Find where the given text appears and provide that cell's center as [x, y] coordinate. 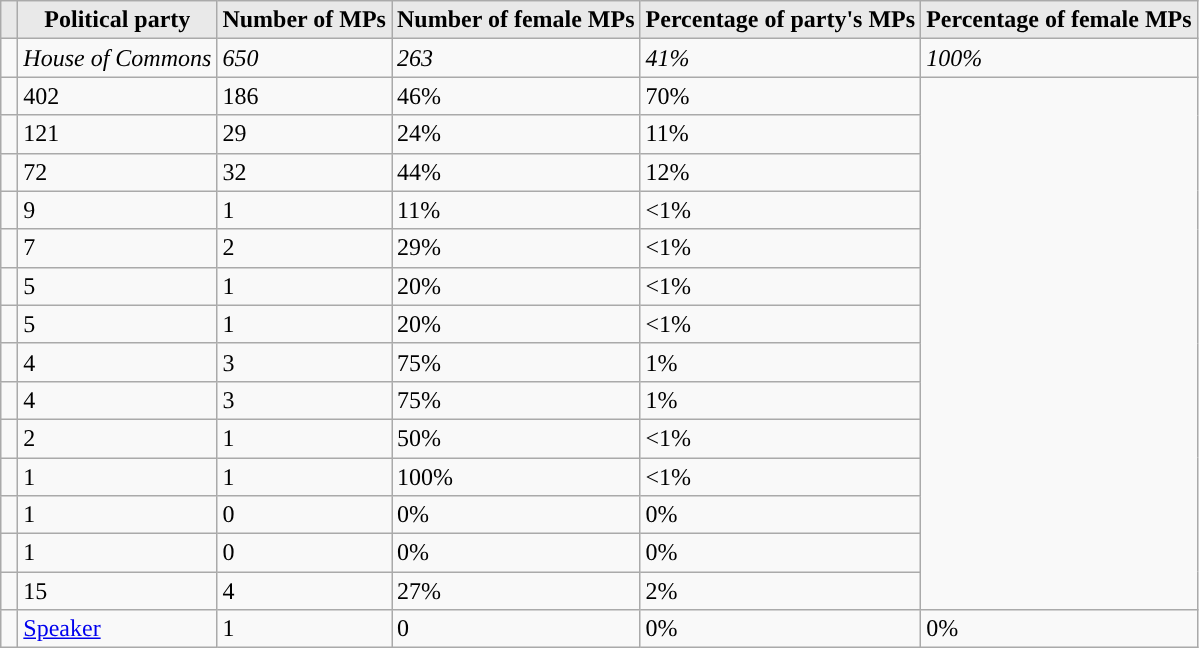
12% [780, 172]
402 [118, 96]
Percentage of female MPs [1059, 20]
72 [118, 172]
2% [780, 591]
186 [304, 96]
Speaker [118, 629]
Number of female MPs [516, 20]
29% [516, 248]
29 [304, 134]
9 [118, 210]
70% [780, 96]
Political party [118, 20]
Number of MPs [304, 20]
24% [516, 134]
32 [304, 172]
121 [118, 134]
House of Commons [118, 58]
Percentage of party's MPs [780, 20]
50% [516, 438]
263 [516, 58]
27% [516, 591]
41% [780, 58]
44% [516, 172]
46% [516, 96]
7 [118, 248]
15 [118, 591]
650 [304, 58]
